Return [X, Y] of the center of cell containing provided text 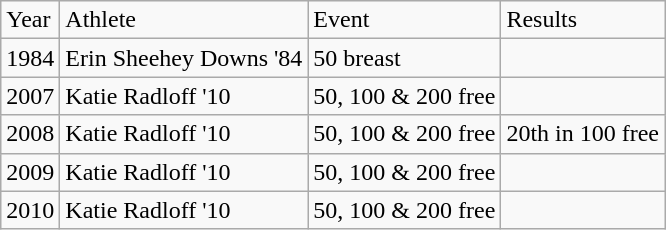
Athlete [184, 20]
2008 [30, 134]
Results [583, 20]
1984 [30, 58]
Erin Sheehey Downs '84 [184, 58]
2009 [30, 172]
Event [404, 20]
Year [30, 20]
50 breast [404, 58]
2007 [30, 96]
2010 [30, 210]
20th in 100 free [583, 134]
